Scan for the cell matching the given text and deliver its (x, y) coordinate at center. 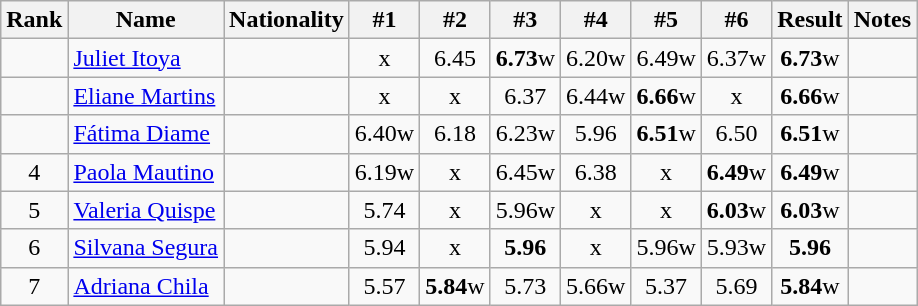
#2 (455, 20)
6.40w (384, 134)
5.69 (736, 286)
Fátima Diame (146, 134)
6.44w (596, 96)
#3 (525, 20)
Result (810, 20)
5.73 (525, 286)
5 (34, 210)
6.18 (455, 134)
Adriana Chila (146, 286)
6.50 (736, 134)
Eliane Martins (146, 96)
Nationality (287, 20)
6.23w (525, 134)
6.37w (736, 58)
Name (146, 20)
7 (34, 286)
5.37 (666, 286)
Silvana Segura (146, 248)
Notes (882, 20)
6.19w (384, 172)
#1 (384, 20)
4 (34, 172)
5.74 (384, 210)
6 (34, 248)
#5 (666, 20)
Juliet Itoya (146, 58)
6.45w (525, 172)
5.66w (596, 286)
#6 (736, 20)
5.93w (736, 248)
6.38 (596, 172)
6.20w (596, 58)
Paola Mautino (146, 172)
5.57 (384, 286)
#4 (596, 20)
Valeria Quispe (146, 210)
6.45 (455, 58)
Rank (34, 20)
5.94 (384, 248)
6.37 (525, 96)
